Output the (x, y) coordinate of the center of the cell containing the given text.  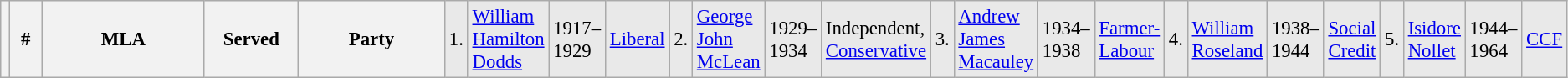
# (25, 39)
Party (372, 39)
Independent, Conservative (877, 39)
Social Credit (1352, 39)
Isidore Nollet (1434, 39)
William Roseland (1227, 39)
William Hamilton Dodds (509, 39)
George John McLean (730, 39)
Andrew James Macauley (996, 39)
CCF (1545, 39)
1934–1938 (1066, 39)
1917–1929 (577, 39)
5. (1392, 39)
3. (942, 39)
MLA (123, 39)
2. (681, 39)
Served (251, 39)
1944–1964 (1494, 39)
4. (1176, 39)
1938–1944 (1296, 39)
Liberal (637, 39)
1929–1934 (793, 39)
1. (457, 39)
Farmer-Labour (1130, 39)
